Return the [x, y] coordinate for the center point of the cell that contains the specified text.  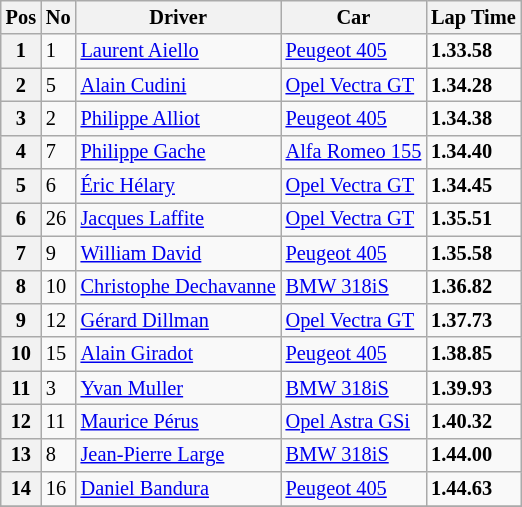
1.34.45 [473, 186]
Jean-Pierre Large [178, 455]
1.34.40 [473, 152]
1.44.63 [473, 489]
Yvan Muller [178, 388]
Philippe Gache [178, 152]
William David [178, 253]
1.34.38 [473, 118]
Maurice Pérus [178, 421]
1.39.93 [473, 388]
1.44.00 [473, 455]
Daniel Bandura [178, 489]
Alain Cudini [178, 85]
16 [58, 489]
1.37.73 [473, 320]
26 [58, 219]
Éric Hélary [178, 186]
Gérard Dillman [178, 320]
1.34.28 [473, 85]
Jacques Laffite [178, 219]
1.40.32 [473, 421]
1.36.82 [473, 287]
13 [21, 455]
15 [58, 354]
Opel Astra GSi [354, 421]
Laurent Aiello [178, 51]
Alain Giradot [178, 354]
No [58, 17]
1.35.51 [473, 219]
1.38.85 [473, 354]
1.33.58 [473, 51]
Lap Time [473, 17]
14 [21, 489]
1.35.58 [473, 253]
Philippe Alliot [178, 118]
Pos [21, 17]
4 [21, 152]
Alfa Romeo 155 [354, 152]
Driver [178, 17]
Car [354, 17]
Christophe Dechavanne [178, 287]
